Search for the cell housing the specified text and yield its [x, y] center coordinate. 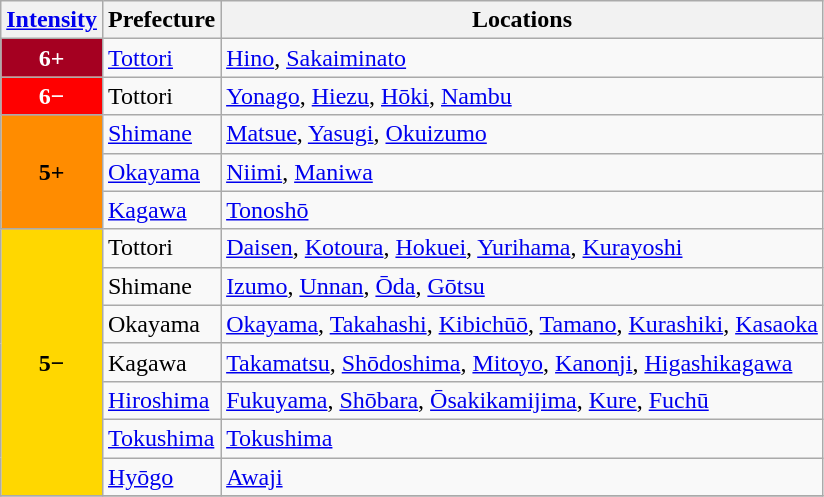
Daisen, Kotoura, Hokuei, Yurihama, Kurayoshi [522, 248]
Okayama, Takahashi, Kibichūō, Tamano, Kurashiki, Kasaoka [522, 324]
Takamatsu, Shōdoshima, Mitoyo, Kanonji, Higashikagawa [522, 362]
Matsue, Yasugi, Okuizumo [522, 134]
Prefecture [161, 20]
Yonago, Hiezu, Hōki, Nambu [522, 96]
Awaji [522, 477]
Fukuyama, Shōbara, Ōsakikamijima, Kure, Fuchū [522, 400]
Tonoshō [522, 210]
Hino, Sakaiminato [522, 58]
Locations [522, 20]
5+ [52, 172]
Intensity [52, 20]
Hyōgo [161, 477]
Hiroshima [161, 400]
6+ [52, 58]
6− [52, 96]
5− [52, 362]
Niimi, Maniwa [522, 172]
Izumo, Unnan, Ōda, Gōtsu [522, 286]
